Capture the cell that displays the provided text and extract its (x, y) central coordinate. 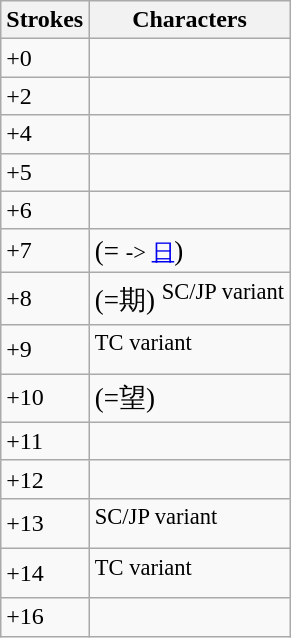
+13 (45, 523)
+2 (45, 96)
+14 (45, 573)
(=期) SC/JP variant (190, 298)
+6 (45, 210)
+0 (45, 58)
SC/JP variant (190, 523)
Characters (190, 20)
+10 (45, 398)
+12 (45, 479)
+9 (45, 349)
+16 (45, 617)
+4 (45, 134)
+8 (45, 298)
(=望) (190, 398)
+5 (45, 172)
+7 (45, 251)
+11 (45, 441)
Strokes (45, 20)
(= -> 日) (190, 251)
